Search for the cell housing the specified text and yield its (X, Y) center coordinate. 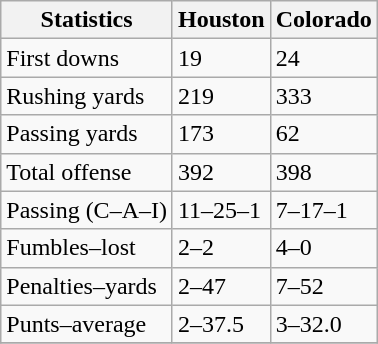
2–37.5 (221, 324)
Penalties–yards (87, 286)
11–25–1 (221, 210)
2–47 (221, 286)
Fumbles–lost (87, 248)
7–17–1 (324, 210)
392 (221, 172)
173 (221, 134)
2–2 (221, 248)
219 (221, 96)
3–32.0 (324, 324)
Passing yards (87, 134)
Passing (C–A–I) (87, 210)
333 (324, 96)
19 (221, 58)
Houston (221, 20)
62 (324, 134)
Statistics (87, 20)
24 (324, 58)
Colorado (324, 20)
First downs (87, 58)
Rushing yards (87, 96)
Punts–average (87, 324)
7–52 (324, 286)
Total offense (87, 172)
4–0 (324, 248)
398 (324, 172)
